Detect which cell encompasses the target text, then output its (x, y) center coordinate. 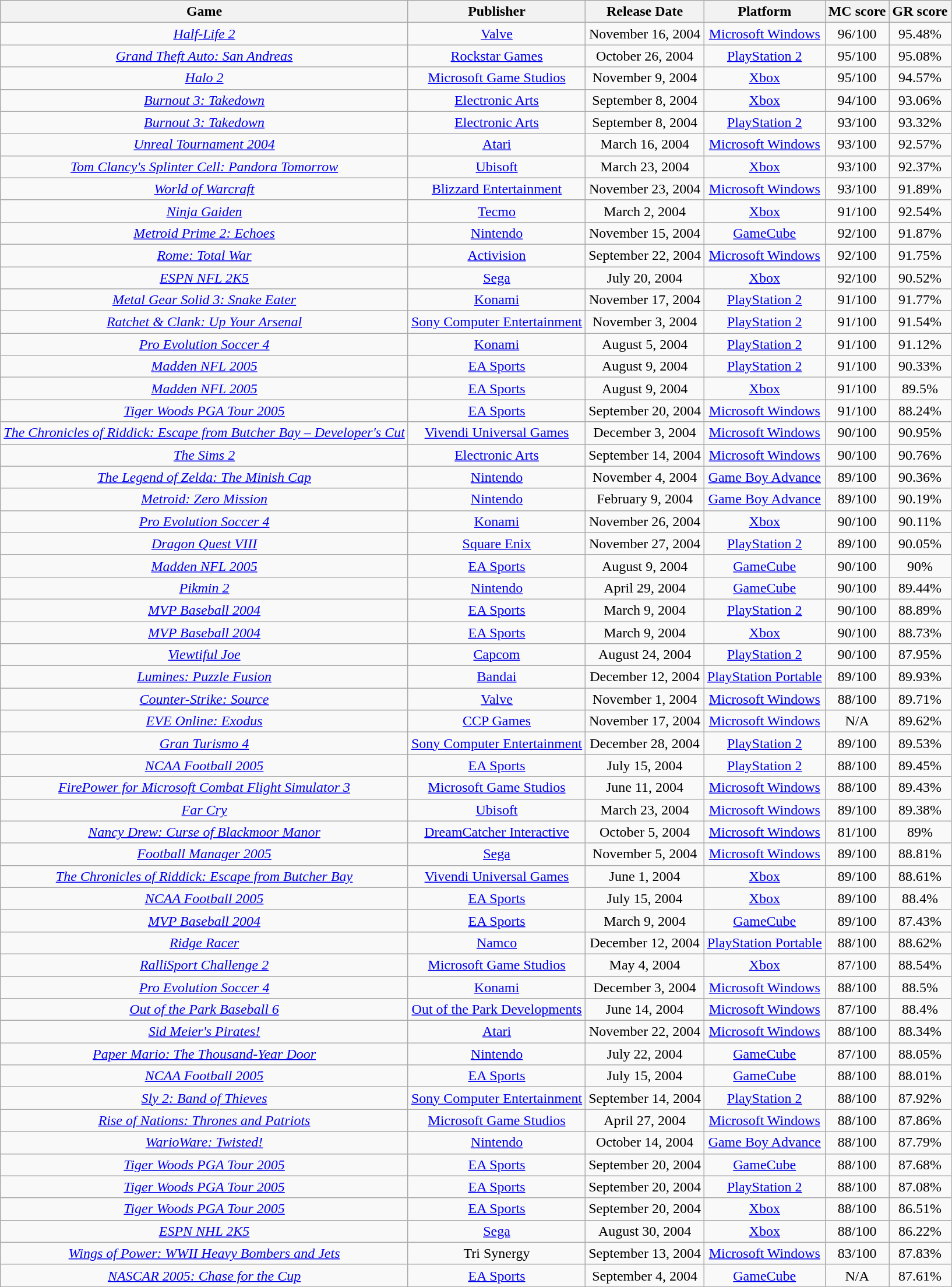
June 1, 2004 (645, 876)
Football Manager 2005 (204, 854)
91.75% (920, 255)
Capcom (496, 655)
87.83% (920, 1253)
87.92% (920, 1098)
WarioWare: Twisted! (204, 1143)
Rome: Total War (204, 255)
87.86% (920, 1120)
Square Enix (496, 544)
Paper Mario: The Thousand-Year Door (204, 1054)
CCP Games (496, 721)
Sly 2: Band of Thieves (204, 1098)
GR score (920, 12)
89% (920, 832)
Unreal Tournament 2004 (204, 144)
ESPN NFL 2K5 (204, 278)
Halo 2 (204, 78)
April 29, 2004 (645, 588)
87.68% (920, 1165)
Activision (496, 255)
89.43% (920, 788)
Tri Synergy (496, 1253)
92.37% (920, 167)
88.73% (920, 632)
Counter-Strike: Source (204, 699)
89.62% (920, 721)
April 27, 2004 (645, 1120)
90.36% (920, 477)
Out of the Park Baseball 6 (204, 1010)
March 2, 2004 (645, 211)
88.54% (920, 965)
91.12% (920, 344)
September 13, 2004 (645, 1253)
MC score (857, 12)
Metroid: Zero Mission (204, 499)
NASCAR 2005: Chase for the Cup (204, 1275)
96/100 (857, 34)
88.89% (920, 610)
The Chronicles of Riddick: Escape from Butcher Bay (204, 876)
Viewtiful Joe (204, 655)
89.45% (920, 766)
Tecmo (496, 211)
February 9, 2004 (645, 499)
95.08% (920, 56)
June 14, 2004 (645, 1010)
August 30, 2004 (645, 1231)
90.95% (920, 433)
Rockstar Games (496, 56)
Grand Theft Auto: San Andreas (204, 56)
June 11, 2004 (645, 788)
Metroid Prime 2: Echoes (204, 233)
November 5, 2004 (645, 854)
Sid Meier's Pirates! (204, 1032)
October 26, 2004 (645, 56)
December 28, 2004 (645, 743)
August 24, 2004 (645, 655)
Lumines: Puzzle Fusion (204, 677)
July 22, 2004 (645, 1054)
Release Date (645, 12)
November 23, 2004 (645, 189)
Namco (496, 943)
The Legend of Zelda: The Minish Cap (204, 477)
93.32% (920, 122)
87.95% (920, 655)
Nancy Drew: Curse of Blackmoor Manor (204, 832)
The Sims 2 (204, 455)
August 5, 2004 (645, 344)
95.48% (920, 34)
91.87% (920, 233)
90.33% (920, 366)
July 20, 2004 (645, 278)
Dragon Quest VIII (204, 544)
Half-Life 2 (204, 34)
90.05% (920, 544)
90.76% (920, 455)
89.5% (920, 389)
September 22, 2004 (645, 255)
October 5, 2004 (645, 832)
93.06% (920, 100)
November 16, 2004 (645, 34)
Pikmin 2 (204, 588)
November 27, 2004 (645, 544)
ESPN NHL 2K5 (204, 1231)
Metal Gear Solid 3: Snake Eater (204, 300)
Game (204, 12)
89.44% (920, 588)
89.38% (920, 810)
The Chronicles of Riddick: Escape from Butcher Bay – Developer's Cut (204, 433)
91.54% (920, 322)
Out of the Park Developments (496, 1010)
Gran Turismo 4 (204, 743)
Far Cry (204, 810)
November 15, 2004 (645, 233)
88.5% (920, 988)
Publisher (496, 12)
91.89% (920, 189)
Tom Clancy's Splinter Cell: Pandora Tomorrow (204, 167)
91.77% (920, 300)
92.57% (920, 144)
87.08% (920, 1187)
81/100 (857, 832)
90% (920, 566)
Rise of Nations: Thrones and Patriots (204, 1120)
September 4, 2004 (645, 1275)
88.34% (920, 1032)
November 9, 2004 (645, 78)
DreamCatcher Interactive (496, 832)
Platform (764, 12)
Bandai (496, 677)
88.24% (920, 411)
Ridge Racer (204, 943)
November 4, 2004 (645, 477)
November 3, 2004 (645, 322)
89.93% (920, 677)
86.51% (920, 1209)
92.54% (920, 211)
88.05% (920, 1054)
89.53% (920, 743)
90.52% (920, 278)
89.71% (920, 699)
November 1, 2004 (645, 699)
FirePower for Microsoft Combat Flight Simulator 3 (204, 788)
November 22, 2004 (645, 1032)
Ninja Gaiden (204, 211)
88.01% (920, 1076)
October 14, 2004 (645, 1143)
March 16, 2004 (645, 144)
90.11% (920, 521)
88.81% (920, 854)
88.62% (920, 943)
86.22% (920, 1231)
94.57% (920, 78)
94/100 (857, 100)
November 26, 2004 (645, 521)
Blizzard Entertainment (496, 189)
87.43% (920, 921)
88.61% (920, 876)
83/100 (857, 1253)
Ratchet & Clank: Up Your Arsenal (204, 322)
Wings of Power: WWII Heavy Bombers and Jets (204, 1253)
RalliSport Challenge 2 (204, 965)
May 4, 2004 (645, 965)
90.19% (920, 499)
87.79% (920, 1143)
EVE Online: Exodus (204, 721)
World of Warcraft (204, 189)
87.61% (920, 1275)
